Capture the cell that displays the provided text and extract its (X, Y) central coordinate. 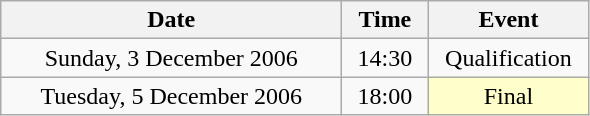
Event (508, 20)
Final (508, 96)
Qualification (508, 58)
14:30 (385, 58)
Tuesday, 5 December 2006 (172, 96)
Time (385, 20)
Date (172, 20)
18:00 (385, 96)
Sunday, 3 December 2006 (172, 58)
